Return [X, Y] of the center of cell containing provided text 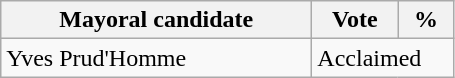
Acclaimed [383, 58]
Mayoral candidate [156, 20]
% [426, 20]
Vote [355, 20]
Yves Prud'Homme [156, 58]
